Extract the [x, y] coordinate from the center of the cell holding the provided text.  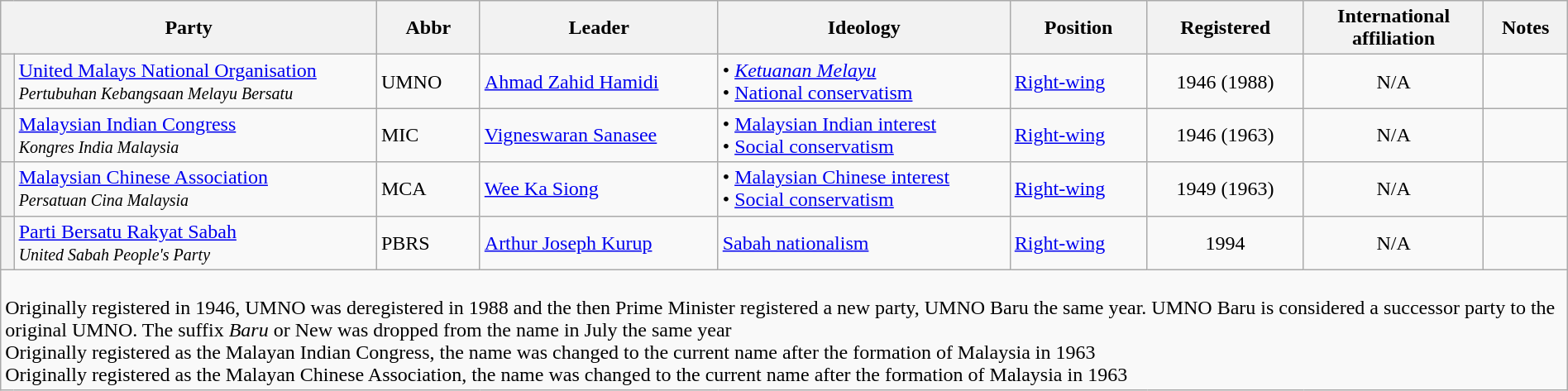
United Malays National Organisation Pertubuhan Kebangsaan Melayu Bersatu [195, 81]
Ideology [863, 28]
Sabah nationalism [863, 243]
1994 [1226, 243]
Ahmad Zahid Hamidi [599, 81]
Registered [1226, 28]
Party [189, 28]
1949 (1963) [1226, 188]
Parti Bersatu Rakyat Sabah United Sabah People's Party [195, 243]
Leader [599, 28]
MIC [428, 136]
Arthur Joseph Kurup [599, 243]
1946 (1988) [1226, 81]
• Malaysian Indian interest • Social conservatism [863, 136]
Malaysian Indian Congress Kongres India Malaysia [195, 136]
Abbr [428, 28]
PBRS [428, 243]
• Ketuanan Melayu • National conservatism [863, 81]
Malaysian Chinese Association Persatuan Cina Malaysia [195, 188]
Notes [1525, 28]
Position [1078, 28]
UMNO [428, 81]
Internationalaffiliation [1394, 28]
Wee Ka Siong [599, 188]
MCA [428, 188]
• Malaysian Chinese interest • Social conservatism [863, 188]
Vigneswaran Sanasee [599, 136]
1946 (1963) [1226, 136]
